Extract the [x, y] coordinate from the center of the cell holding the provided text.  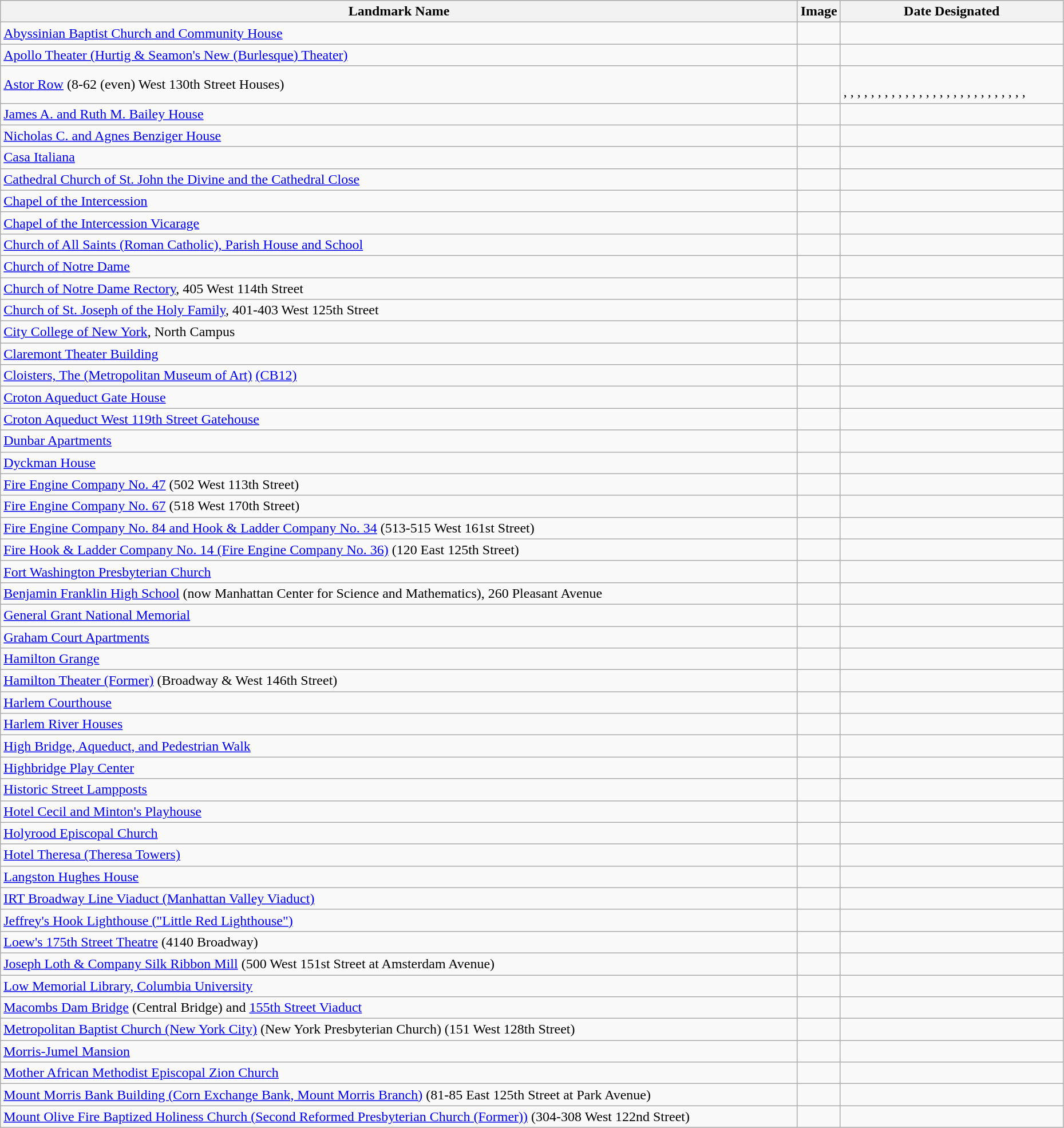
Metropolitan Baptist Church (New York City) (New York Presbyterian Church) (151 West 128th Street) [399, 1030]
Hotel Cecil and Minton's Playhouse [399, 811]
Dyckman House [399, 463]
Low Memorial Library, Columbia University [399, 985]
Apollo Theater (Hurtig & Seamon's New (Burlesque) Theater) [399, 55]
Joseph Loth & Company Silk Ribbon Mill (500 West 151st Street at Amsterdam Avenue) [399, 964]
James A. and Ruth M. Bailey House [399, 114]
Date Designated [951, 11]
Casa Italiana [399, 157]
Image [818, 11]
IRT Broadway Line Viaduct (Manhattan Valley Viaduct) [399, 898]
Fire Engine Company No. 67 (518 West 170th Street) [399, 506]
High Bridge, Aqueduct, and Pedestrian Walk [399, 746]
Landmark Name [399, 11]
City College of New York, North Campus [399, 332]
Mother African Methodist Episcopal Zion Church [399, 1073]
Jeffrey's Hook Lighthouse ("Little Red Lighthouse") [399, 920]
Harlem Courthouse [399, 703]
Dunbar Apartments [399, 441]
, , , , , , , , , , , , , , , , , , , , , , , , , , , [951, 85]
Claremont Theater Building [399, 354]
Holyrood Episcopal Church [399, 833]
Church of All Saints (Roman Catholic), Parish House and School [399, 244]
Harlem River Houses [399, 724]
Cathedral Church of St. John the Divine and the Cathedral Close [399, 179]
General Grant National Memorial [399, 615]
Chapel of the Intercession [399, 201]
Cloisters, The (Metropolitan Museum of Art) (CB12) [399, 376]
Church of Notre Dame [399, 266]
Loew's 175th Street Theatre (4140 Broadway) [399, 942]
Croton Aqueduct West 119th Street Gatehouse [399, 419]
Astor Row (8-62 (even) West 130th Street Houses) [399, 85]
Fire Engine Company No. 84 and Hook & Ladder Company No. 34 (513-515 West 161st Street) [399, 528]
Mount Morris Bank Building (Corn Exchange Bank, Mount Morris Branch) (81-85 East 125th Street at Park Avenue) [399, 1095]
Graham Court Apartments [399, 637]
Mount Olive Fire Baptized Holiness Church (Second Reformed Presbyterian Church (Former)) (304-308 West 122nd Street) [399, 1117]
Hamilton Theater (Former) (Broadway & West 146th Street) [399, 681]
Chapel of the Intercession Vicarage [399, 223]
Historic Street Lampposts [399, 790]
Church of Notre Dame Rectory, 405 West 114th Street [399, 288]
Hamilton Grange [399, 659]
Langston Hughes House [399, 877]
Morris-Jumel Mansion [399, 1051]
Highbridge Play Center [399, 768]
Abyssinian Baptist Church and Community House [399, 33]
Church of St. Joseph of the Holy Family, 401-403 West 125th Street [399, 310]
Fire Hook & Ladder Company No. 14 (Fire Engine Company No. 36) (120 East 125th Street) [399, 550]
Nicholas C. and Agnes Benziger House [399, 136]
Fort Washington Presbyterian Church [399, 571]
Fire Engine Company No. 47 (502 West 113th Street) [399, 484]
Macombs Dam Bridge (Central Bridge) and 155th Street Viaduct [399, 1008]
Croton Aqueduct Gate House [399, 397]
Benjamin Franklin High School (now Manhattan Center for Science and Mathematics), 260 Pleasant Avenue [399, 593]
Hotel Theresa (Theresa Towers) [399, 855]
